Pinpoint the cell where the given text exists, returning its [x, y] midpoint coordinate. 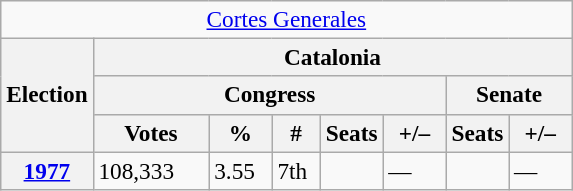
3.55 [240, 170]
Senate [509, 95]
108,333 [151, 170]
Cortes Generales [286, 19]
# [296, 133]
Votes [151, 133]
Election [47, 94]
7th [296, 170]
1977 [47, 170]
Congress [270, 95]
% [240, 133]
Catalonia [332, 57]
